Provide the [x, y] coordinate of the cell's center where the given text is located.  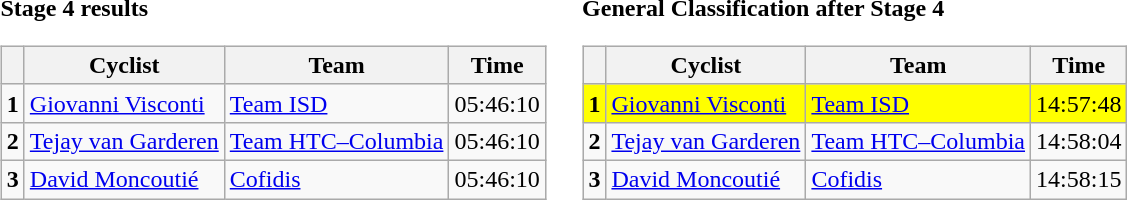
14:58:04 [1079, 141]
14:57:48 [1079, 103]
14:58:15 [1079, 179]
